Provide the [X, Y] coordinate of the cell's center where the given text is located.  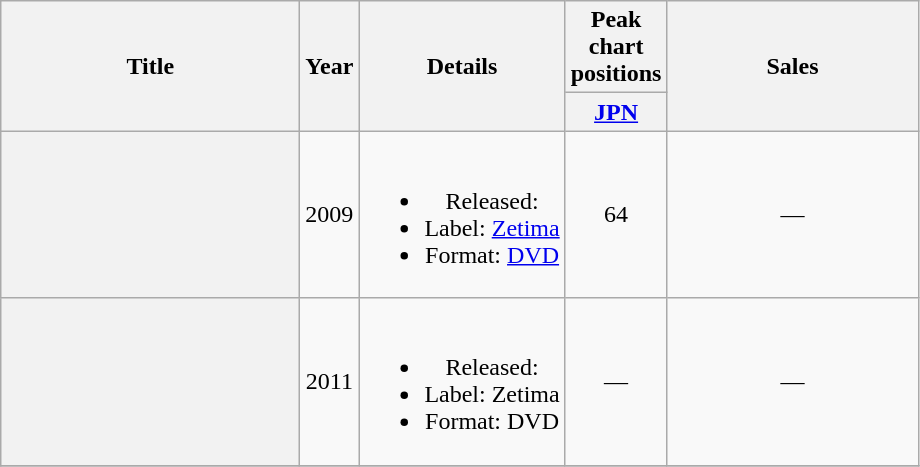
64 [616, 214]
Details [462, 66]
2011 [330, 382]
Year [330, 66]
JPN [616, 112]
Peak chart positions [616, 47]
Title [150, 66]
2009 [330, 214]
Sales [792, 66]
